Extract the [X, Y] coordinate from the center of the cell holding the provided text.  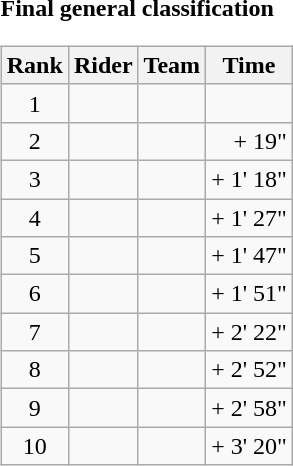
Rider [103, 65]
8 [34, 370]
+ 19" [250, 141]
+ 1' 27" [250, 217]
5 [34, 256]
3 [34, 179]
9 [34, 408]
7 [34, 332]
Team [172, 65]
+ 1' 47" [250, 256]
+ 2' 58" [250, 408]
+ 1' 18" [250, 179]
10 [34, 446]
1 [34, 103]
Time [250, 65]
2 [34, 141]
6 [34, 294]
+ 3' 20" [250, 446]
+ 2' 52" [250, 370]
Rank [34, 65]
+ 1' 51" [250, 294]
+ 2' 22" [250, 332]
4 [34, 217]
